Locate the cell with the specified text and output its [X, Y] center coordinate. 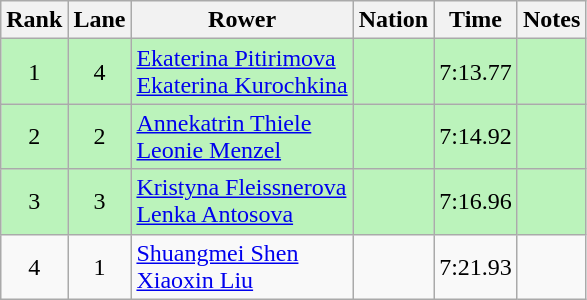
7:14.92 [476, 136]
7:21.93 [476, 266]
Notes [551, 20]
Rower [242, 20]
7:16.96 [476, 202]
Kristyna FleissnerovaLenka Antosova [242, 202]
Time [476, 20]
Shuangmei ShenXiaoxin Liu [242, 266]
Lane [100, 20]
7:13.77 [476, 72]
Rank [34, 20]
Ekaterina PitirimovaEkaterina Kurochkina [242, 72]
Nation [393, 20]
Annekatrin ThieleLeonie Menzel [242, 136]
